Return [X, Y] of the center of cell containing provided text 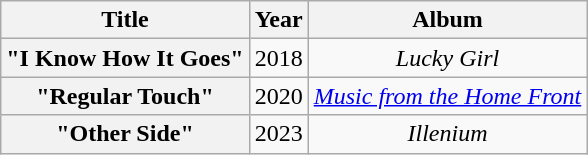
2020 [278, 96]
"Regular Touch" [125, 96]
"Other Side" [125, 134]
2018 [278, 58]
Title [125, 20]
2023 [278, 134]
Illenium [448, 134]
Music from the Home Front [448, 96]
Year [278, 20]
Album [448, 20]
"I Know How It Goes" [125, 58]
Lucky Girl [448, 58]
